Find where the given text appears and provide that cell's center as (X, Y) coordinate. 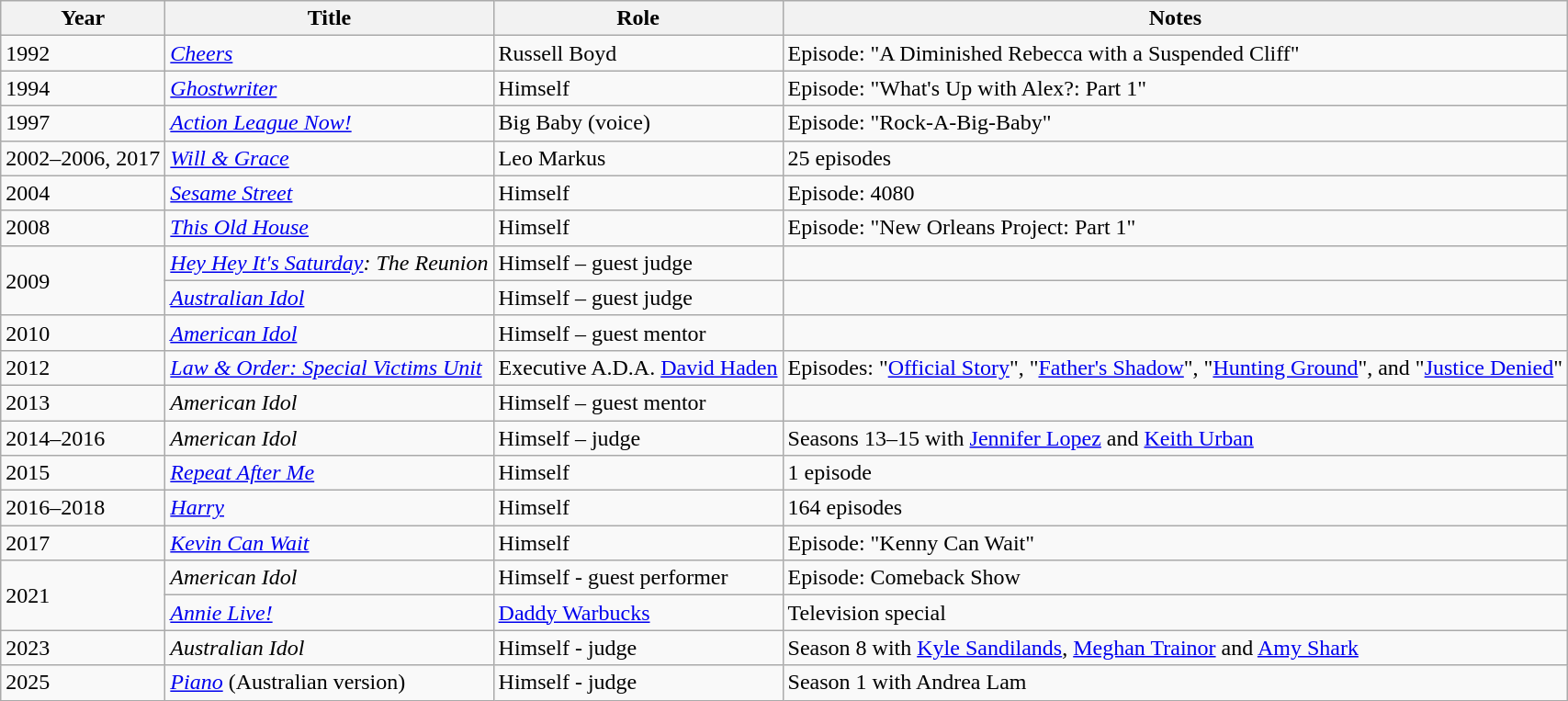
Kevin Can Wait (329, 543)
Role (637, 18)
Episodes: "Official Story", "Father's Shadow", "Hunting Ground", and "Justice Denied" (1176, 367)
Ghostwriter (329, 88)
Annie Live! (329, 613)
Sesame Street (329, 193)
Episode: "A Diminished Rebecca with a Suspended Cliff" (1176, 53)
2013 (83, 402)
1992 (83, 53)
Episode: "New Orleans Project: Part 1" (1176, 228)
Season 8 with Kyle Sandilands, Meghan Trainor and Amy Shark (1176, 648)
Season 1 with Andrea Lam (1176, 683)
Repeat After Me (329, 473)
Notes (1176, 18)
2021 (83, 595)
Cheers (329, 53)
Leo Markus (637, 158)
2008 (83, 228)
Hey Hey It's Saturday: The Reunion (329, 263)
Law & Order: Special Victims Unit (329, 367)
Big Baby (voice) (637, 123)
1 episode (1176, 473)
Episode: Comeback Show (1176, 578)
2014–2016 (83, 438)
25 episodes (1176, 158)
2015 (83, 473)
Episode: "Kenny Can Wait" (1176, 543)
Title (329, 18)
Harry (329, 508)
Television special (1176, 613)
Daddy Warbucks (637, 613)
2017 (83, 543)
1997 (83, 123)
1994 (83, 88)
Himself - guest performer (637, 578)
2012 (83, 367)
2025 (83, 683)
Episode: "Rock-A-Big-Baby" (1176, 123)
2016–2018 (83, 508)
2004 (83, 193)
Executive A.D.A. David Haden (637, 367)
2009 (83, 280)
This Old House (329, 228)
Russell Boyd (637, 53)
Will & Grace (329, 158)
Action League Now! (329, 123)
Episode: "What's Up with Alex?: Part 1" (1176, 88)
Piano (Australian version) (329, 683)
2010 (83, 333)
Year (83, 18)
Episode: 4080 (1176, 193)
164 episodes (1176, 508)
Seasons 13–15 with Jennifer Lopez and Keith Urban (1176, 438)
2023 (83, 648)
2002–2006, 2017 (83, 158)
Himself – judge (637, 438)
